Identify which cell holds the provided text, then report its (X, Y) central coordinate. 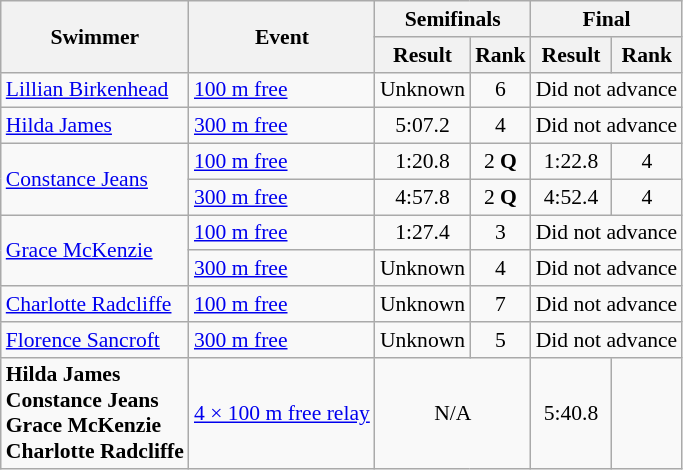
4:52.4 (572, 197)
4 × 100 m free relay (282, 413)
1:22.8 (572, 162)
3 (500, 233)
N/A (453, 413)
1:27.4 (422, 233)
7 (500, 304)
Event (282, 36)
1:20.8 (422, 162)
5:07.2 (422, 126)
5:40.8 (572, 413)
Semifinals (453, 19)
6 (500, 90)
Hilda James Constance Jeans Grace McKenzie Charlotte Radcliffe (95, 413)
Grace McKenzie (95, 250)
4:57.8 (422, 197)
Final (607, 19)
Constance Jeans (95, 180)
5 (500, 340)
Swimmer (95, 36)
Florence Sancroft (95, 340)
Lillian Birkenhead (95, 90)
Charlotte Radcliffe (95, 304)
Hilda James (95, 126)
